Detect which cell encompasses the target text, then output its [X, Y] center coordinate. 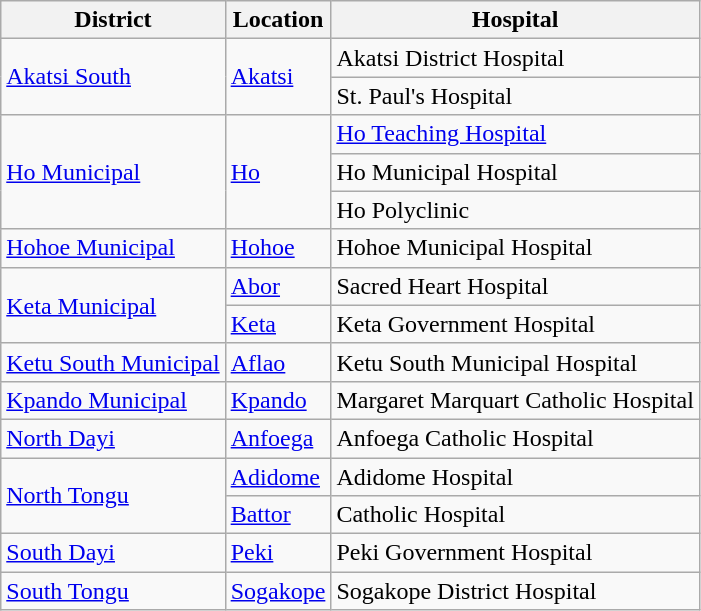
Akatsi South [113, 77]
Ketu South Municipal [113, 362]
Ho [278, 172]
Anfoega Catholic Hospital [516, 438]
South Tongu [113, 591]
South Dayi [113, 553]
Keta Municipal [113, 305]
Sogakope District Hospital [516, 591]
Adidome Hospital [516, 477]
Aflao [278, 362]
Ketu South Municipal Hospital [516, 362]
Hohoe [278, 248]
Peki [278, 553]
Ho Municipal Hospital [516, 172]
Hospital [516, 20]
St. Paul's Hospital [516, 96]
Hohoe Municipal Hospital [516, 248]
North Dayi [113, 438]
District [113, 20]
Kpando [278, 400]
Location [278, 20]
Akatsi District Hospital [516, 58]
Peki Government Hospital [516, 553]
Akatsi [278, 77]
Keta Government Hospital [516, 324]
North Tongu [113, 496]
Anfoega [278, 438]
Battor [278, 515]
Adidome [278, 477]
Keta [278, 324]
Ho Municipal [113, 172]
Ho Polyclinic [516, 210]
Sogakope [278, 591]
Hohoe Municipal [113, 248]
Abor [278, 286]
Sacred Heart Hospital [516, 286]
Catholic Hospital [516, 515]
Kpando Municipal [113, 400]
Margaret Marquart Catholic Hospital [516, 400]
Ho Teaching Hospital [516, 134]
